Extract the (x, y) coordinate from the center of the cell holding the provided text.  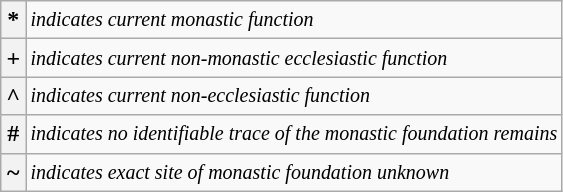
indicates current non-monastic ecclesiastic function (294, 58)
* (14, 20)
# (14, 134)
indicates current monastic function (294, 20)
indicates exact site of monastic foundation unknown (294, 172)
indicates current non-ecclesiastic function (294, 96)
^ (14, 96)
+ (14, 58)
indicates no identifiable trace of the monastic foundation remains (294, 134)
~ (14, 172)
